Capture the cell that displays the provided text and extract its [X, Y] central coordinate. 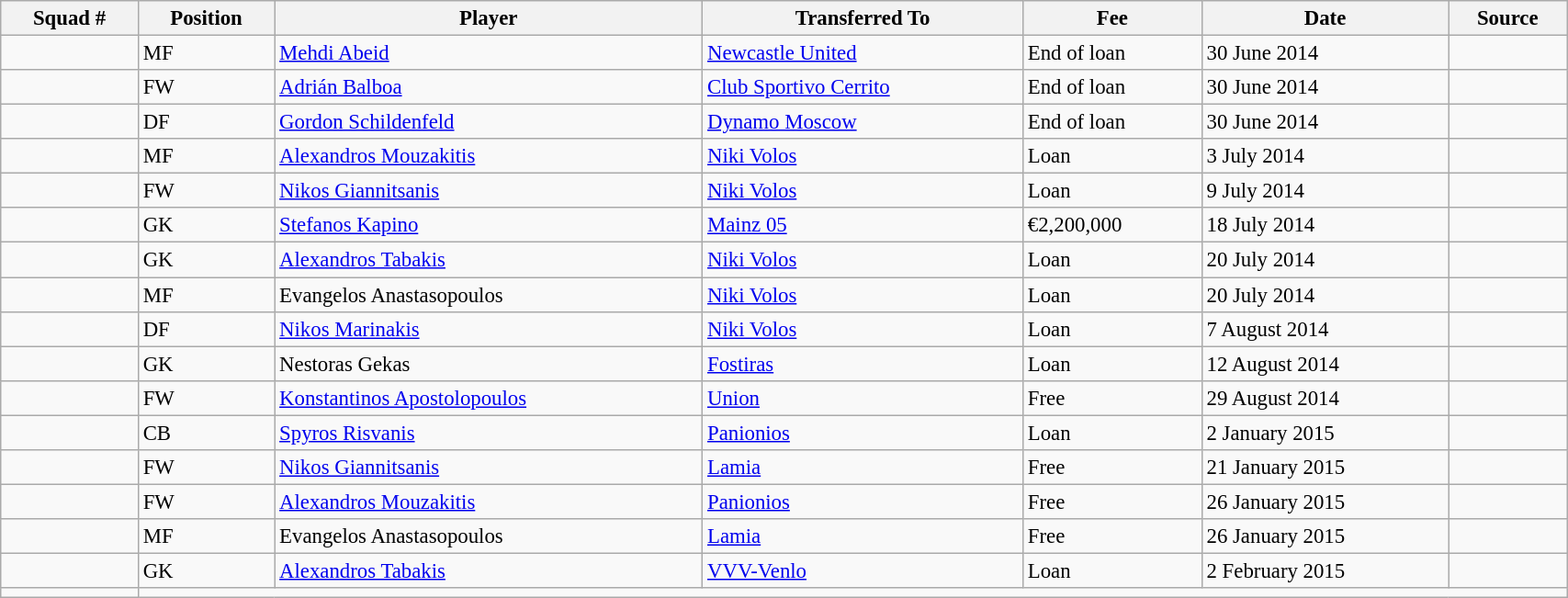
3 July 2014 [1325, 156]
Stefanos Kapino [489, 225]
18 July 2014 [1325, 225]
Nikos Marinakis [489, 329]
Date [1325, 18]
Transferred To [863, 18]
Squad # [70, 18]
Club Sportivo Cerrito [863, 87]
Gordon Schildenfeld [489, 122]
Nestoras Gekas [489, 364]
Adrián Balboa [489, 87]
CB [206, 433]
Konstantinos Apostolopoulos [489, 398]
Fee [1111, 18]
29 August 2014 [1325, 398]
Source [1508, 18]
7 August 2014 [1325, 329]
VVV-Venlo [863, 570]
Player [489, 18]
21 January 2015 [1325, 468]
Union [863, 398]
Fostiras [863, 364]
Spyros Risvanis [489, 433]
9 July 2014 [1325, 191]
Position [206, 18]
2 February 2015 [1325, 570]
Mainz 05 [863, 225]
12 August 2014 [1325, 364]
2 January 2015 [1325, 433]
€2,200,000 [1111, 225]
Mehdi Abeid [489, 53]
Newcastle United [863, 53]
Dynamo Moscow [863, 122]
